Determine the (X, Y) coordinate at the center of the cell enclosing the given text.  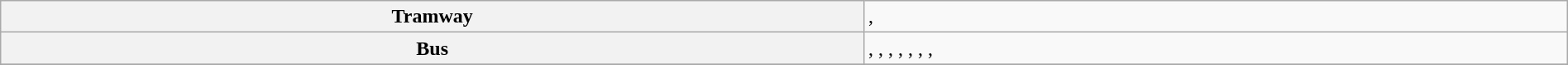
Bus (433, 48)
Tramway (433, 17)
, (1216, 17)
, , , , , , , (1216, 48)
